Pinpoint the cell where the given text exists, returning its [x, y] midpoint coordinate. 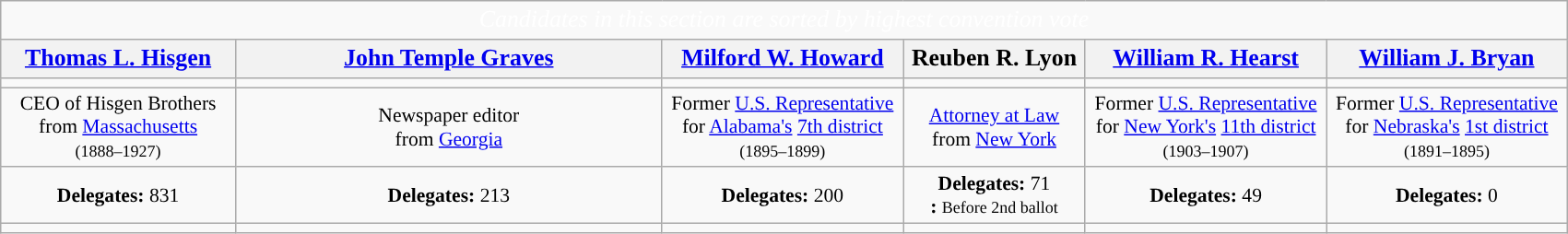
John Temple Graves [448, 59]
William R. Hearst [1206, 59]
Thomas L. Hisgen [118, 59]
Reuben R. Lyon [995, 59]
Milford W. Howard [782, 59]
Delegates: 71: Before 2nd ballot [995, 195]
Former U.S. Representativefor Nebraska's 1st district(1891–1895) [1447, 127]
Delegates: 200 [782, 195]
Candidates in this section are sorted by highest convention vote [784, 20]
Delegates: 831 [118, 195]
Former U.S. Representativefor Alabama's 7th district(1895–1899) [782, 127]
CEO of Hisgen Brothersfrom Massachusetts(1888–1927) [118, 127]
William J. Bryan [1447, 59]
Delegates: 49 [1206, 195]
Delegates: 213 [448, 195]
Attorney at Lawfrom New York [995, 127]
Former U.S. Representativefor New York's 11th district(1903–1907) [1206, 127]
Delegates: 0 [1447, 195]
Newspaper editorfrom Georgia [448, 127]
